Find where the given text appears and provide that cell's center as [X, Y] coordinate. 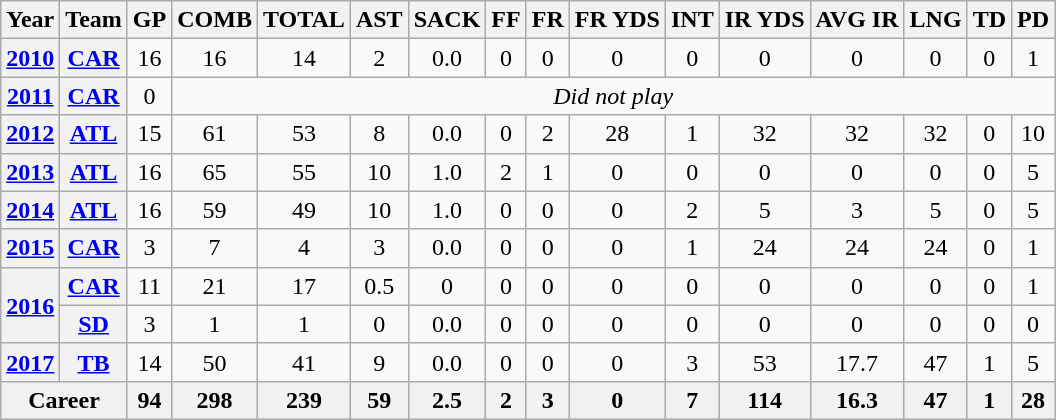
17 [304, 286]
9 [379, 362]
FF [506, 20]
65 [215, 172]
0.5 [379, 286]
PD [1034, 20]
2014 [30, 210]
2010 [30, 58]
2013 [30, 172]
49 [304, 210]
94 [149, 400]
Did not play [614, 96]
16.3 [857, 400]
2.5 [447, 400]
TD [989, 20]
4 [304, 248]
SD [94, 324]
TB [94, 362]
11 [149, 286]
SACK [447, 20]
15 [149, 134]
41 [304, 362]
17.7 [857, 362]
INT [692, 20]
LNG [936, 20]
COMB [215, 20]
Team [94, 20]
2017 [30, 362]
GP [149, 20]
2016 [30, 305]
21 [215, 286]
FR YDS [617, 20]
2015 [30, 248]
FR [548, 20]
114 [764, 400]
2011 [30, 96]
2012 [30, 134]
Year [30, 20]
IR YDS [764, 20]
Career [64, 400]
50 [215, 362]
TOTAL [304, 20]
AVG IR [857, 20]
239 [304, 400]
8 [379, 134]
55 [304, 172]
298 [215, 400]
61 [215, 134]
AST [379, 20]
